Locate the cell with the specified text and output its (X, Y) center coordinate. 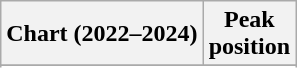
Chart (2022–2024) (102, 34)
Peakposition (249, 34)
